Pinpoint the cell where the given text exists, returning its (x, y) midpoint coordinate. 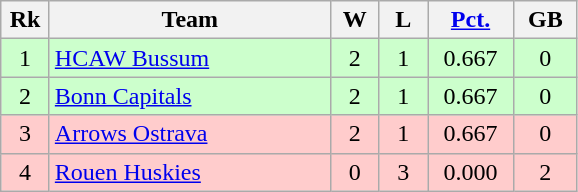
Arrows Ostrava (190, 134)
Pct. (471, 20)
4 (26, 172)
Bonn Capitals (190, 96)
Team (190, 20)
HCAW Bussum (190, 58)
GB (546, 20)
0.000 (471, 172)
L (404, 20)
W (354, 20)
Rouen Huskies (190, 172)
Rk (26, 20)
